Output the [x, y] coordinate of the center of the cell containing the given text.  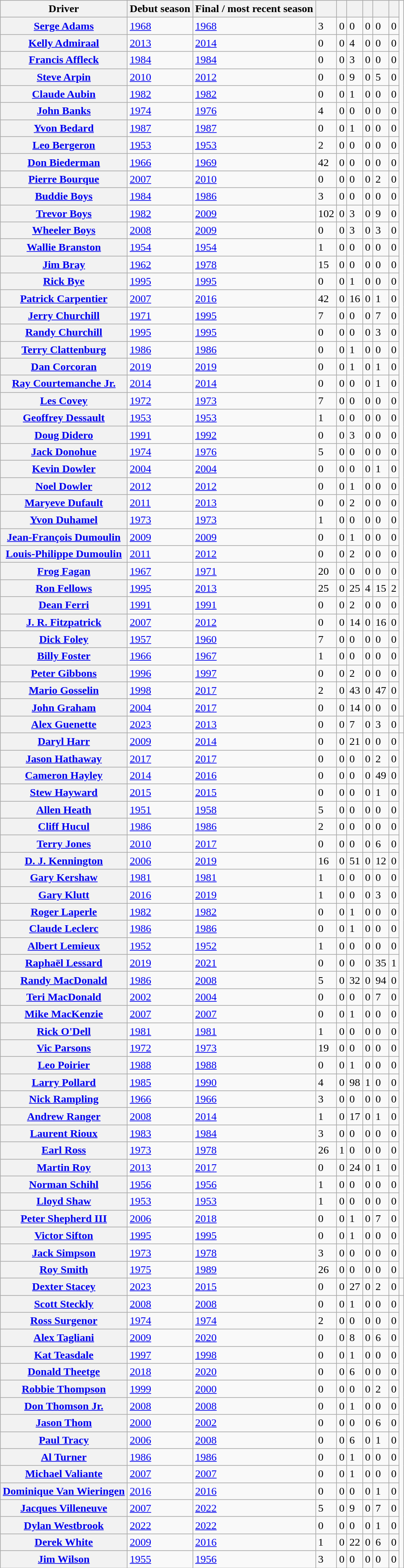
Dick Foley [64, 639]
21 [354, 741]
Mike MacKenzie [64, 1014]
1985 [160, 1082]
Derek White [64, 1542]
Terry Clattenburg [64, 350]
Ross Surgenor [64, 1321]
20 [326, 571]
Steve Arpin [64, 77]
1983 [160, 1133]
J. R. Fitzpatrick [64, 622]
Jack Donohue [64, 452]
Noel Dowler [64, 486]
Alex Guenette [64, 724]
Rick O'Dell [64, 1031]
Rick Bye [64, 282]
Don Thomson Jr. [64, 1406]
Debut season [160, 9]
Jacques Villeneuve [64, 1508]
Dexter Stacey [64, 1286]
Jim Bray [64, 265]
Don Biederman [64, 162]
Mario Gosselin [64, 690]
1958 [254, 810]
Daryl Harr [64, 741]
Jerry Churchill [64, 316]
2021 [254, 963]
Nick Rampling [64, 1099]
Martin Roy [64, 1167]
Pierre Bourque [64, 179]
Allen Heath [64, 810]
1992 [254, 435]
Jason Thom [64, 1423]
Geoffrey Dessault [64, 418]
Terry Jones [64, 844]
27 [354, 1286]
Kevin Dowler [64, 469]
8 [354, 1338]
Vic Parsons [64, 1048]
Michael Valiante [64, 1474]
1969 [254, 162]
1951 [160, 810]
Randy MacDonald [64, 980]
98 [354, 1082]
Jason Hathaway [64, 759]
Raphaël Lessard [64, 963]
Peter Shepherd III [64, 1218]
Leo Poirier [64, 1065]
Patrick Carpentier [64, 299]
Maryeve Dufault [64, 503]
Albert Lemieux [64, 946]
Trevor Boys [64, 214]
Roger Laperle [64, 912]
1989 [254, 1269]
Paul Tracy [64, 1440]
22 [354, 1542]
Cameron Hayley [64, 776]
Andrew Ranger [64, 1116]
1975 [160, 1269]
Jean-François Dumoulin [64, 537]
24 [354, 1167]
Roy Smith [64, 1269]
1957 [160, 639]
Peter Gibbons [64, 673]
Gary Kershaw [64, 878]
102 [326, 214]
Kat Teasdale [64, 1355]
Serge Adams [64, 26]
17 [354, 1116]
Dean Ferri [64, 605]
1962 [160, 265]
1955 [160, 1559]
Claude Leclerc [64, 929]
51 [354, 861]
12 [381, 861]
Yvon Duhamel [64, 520]
Stew Hayward [64, 793]
Billy Foster [64, 656]
Donald Theetge [64, 1372]
Scott Steckly [64, 1304]
Earl Ross [64, 1150]
Leo Bergeron [64, 145]
Larry Pollard [64, 1082]
43 [354, 690]
Randy Churchill [64, 333]
1960 [254, 639]
Frog Fagan [64, 571]
Doug Didero [64, 435]
19 [326, 1048]
Francis Affleck [64, 60]
Victor Sifton [64, 1235]
35 [381, 963]
32 [354, 980]
Yvon Bedard [64, 128]
Jack Simpson [64, 1252]
Dominique Van Wieringen [64, 1491]
1990 [254, 1082]
Louis-Philippe Dumoulin [64, 554]
Dylan Westbrook [64, 1525]
Wheeler Boys [64, 231]
John Banks [64, 111]
1996 [160, 673]
Gary Klutt [64, 895]
Al Turner [64, 1457]
Dan Corcoran [64, 367]
Ray Courtemanche Jr. [64, 384]
Les Covey [64, 401]
Ron Fellows [64, 588]
Wallie Branston [64, 248]
Driver [64, 9]
Jim Wilson [64, 1559]
Robbie Thompson [64, 1389]
49 [381, 776]
47 [381, 690]
Alex Tagliani [64, 1338]
Final / most recent season [254, 9]
Lloyd Shaw [64, 1201]
Buddie Boys [64, 196]
94 [381, 980]
Kelly Admiraal [64, 43]
D. J. Kennington [64, 861]
John Graham [64, 707]
Laurent Rioux [64, 1133]
Claude Aubin [64, 94]
Teri MacDonald [64, 997]
1999 [160, 1389]
Norman Schihl [64, 1184]
Cliff Hucul [64, 827]
